Return (x, y) of the center of cell containing provided text 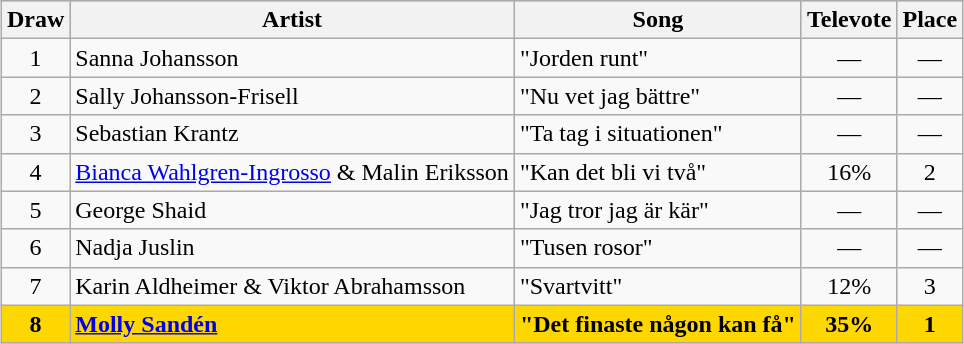
6 (35, 248)
Sally Johansson-Frisell (292, 96)
Place (930, 20)
12% (848, 286)
"Ta tag i situationen" (658, 134)
Nadja Juslin (292, 248)
16% (848, 172)
Song (658, 20)
Karin Aldheimer & Viktor Abrahamsson (292, 286)
George Shaid (292, 210)
Sebastian Krantz (292, 134)
Televote (848, 20)
Molly Sandén (292, 324)
"Tusen rosor" (658, 248)
"Nu vet jag bättre" (658, 96)
Bianca Wahlgren-Ingrosso & Malin Eriksson (292, 172)
35% (848, 324)
"Svartvitt" (658, 286)
5 (35, 210)
Artist (292, 20)
7 (35, 286)
4 (35, 172)
Sanna Johansson (292, 58)
Draw (35, 20)
"Det finaste någon kan få" (658, 324)
8 (35, 324)
"Jorden runt" (658, 58)
"Jag tror jag är kär" (658, 210)
"Kan det bli vi två" (658, 172)
